From the cell containing the given text, extract its center point as (x, y) coordinate. 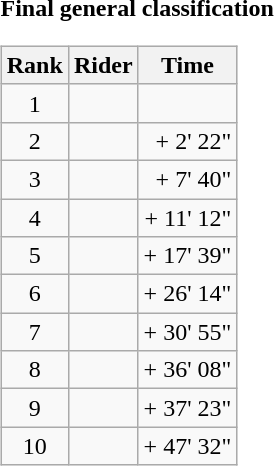
8 (34, 370)
5 (34, 256)
2 (34, 141)
Time (188, 65)
3 (34, 179)
Rank (34, 65)
+ 37' 23" (188, 408)
1 (34, 103)
Rider (103, 65)
7 (34, 332)
6 (34, 294)
10 (34, 446)
+ 2' 22" (188, 141)
+ 36' 08" (188, 370)
+ 30' 55" (188, 332)
+ 11' 12" (188, 217)
+ 26' 14" (188, 294)
9 (34, 408)
+ 7' 40" (188, 179)
+ 47' 32" (188, 446)
+ 17' 39" (188, 256)
4 (34, 217)
